Pinpoint the cell where the given text exists, returning its [x, y] midpoint coordinate. 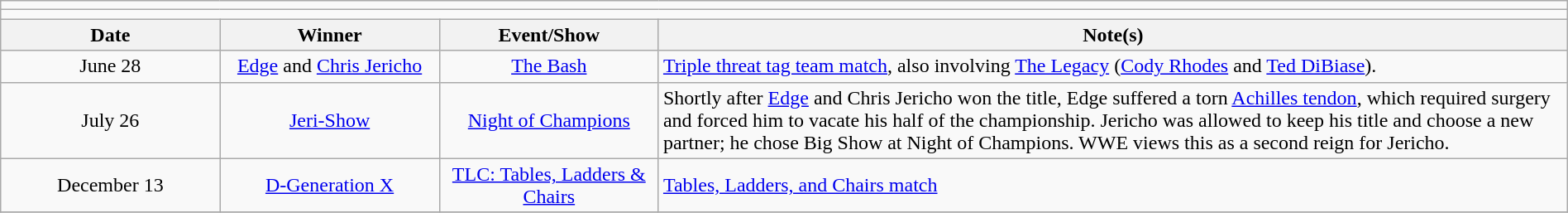
Event/Show [549, 35]
Winner [329, 35]
Tables, Ladders, and Chairs match [1113, 186]
Triple threat tag team match, also involving The Legacy (Cody Rhodes and Ted DiBiase). [1113, 66]
The Bash [549, 66]
Jeri-Show [329, 120]
Note(s) [1113, 35]
Date [111, 35]
TLC: Tables, Ladders & Chairs [549, 186]
June 28 [111, 66]
Night of Champions [549, 120]
July 26 [111, 120]
December 13 [111, 186]
Edge and Chris Jericho [329, 66]
D-Generation X [329, 186]
